Return the (x, y) coordinate for the center point of the cell that contains the specified text.  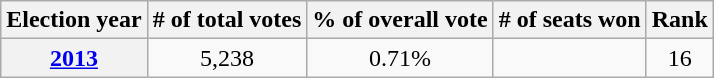
2013 (74, 58)
% of overall vote (400, 20)
5,238 (227, 58)
Rank (680, 20)
16 (680, 58)
# of total votes (227, 20)
0.71% (400, 58)
Election year (74, 20)
# of seats won (570, 20)
